Detect which cell encompasses the target text, then output its [X, Y] center coordinate. 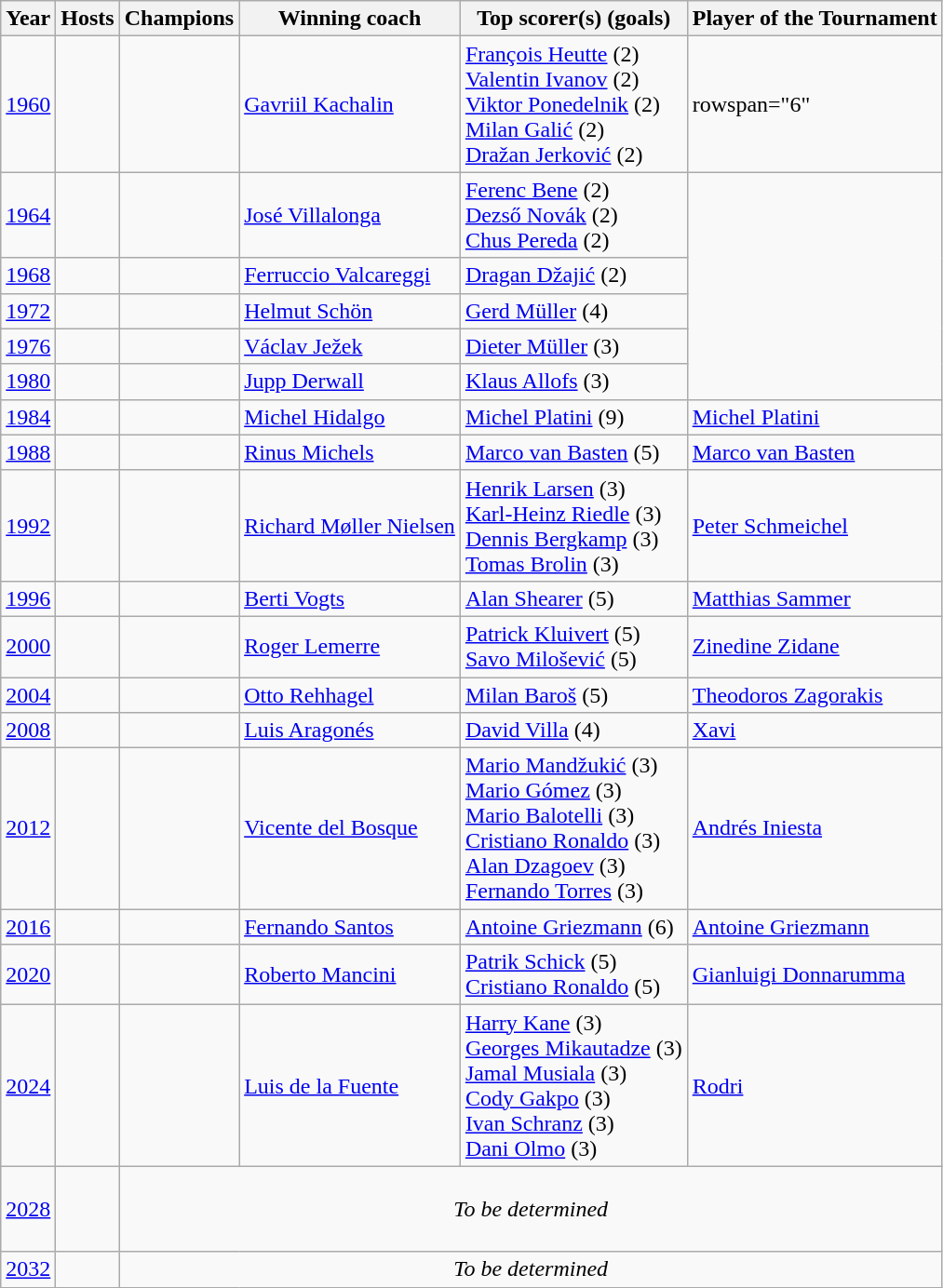
Michel Platini [815, 417]
Henrik Larsen (3) Karl-Heinz Riedle (3) Dennis Bergkamp (3) Tomas Brolin (3) [573, 525]
Marco van Basten (5) [573, 452]
Andrés Iniesta [815, 828]
Antoine Griezmann (6) [573, 927]
Otto Rehhagel [350, 695]
Patrick Kluivert (5) Savo Milošević (5) [573, 646]
Champions [179, 19]
Berti Vogts [350, 598]
Marco van Basten [815, 452]
Jupp Derwall [350, 382]
Richard Møller Nielsen [350, 525]
Helmut Schön [350, 311]
2020 [28, 975]
Harry Kane (3) Georges Mikautadze (3) Jamal Musiala (3) Cody Gakpo (3) Ivan Schranz (3) Dani Olmo (3) [573, 1085]
2032 [28, 1269]
Top scorer(s) (goals) [573, 19]
1996 [28, 598]
2004 [28, 695]
Theodoros Zagorakis [815, 695]
Winning coach [350, 19]
Dragan Džajić (2) [573, 275]
Peter Schmeichel [815, 525]
Gavriil Kachalin [350, 104]
Year [28, 19]
Antoine Griezmann [815, 927]
Luis de la Fuente [350, 1085]
Ferenc Bene (2) Dezső Novák (2) Chus Pereda (2) [573, 215]
Alan Shearer (5) [573, 598]
rowspan="6" [815, 104]
David Villa (4) [573, 731]
1976 [28, 346]
Rinus Michels [350, 452]
Michel Platini (9) [573, 417]
Patrik Schick (5) Cristiano Ronaldo (5) [573, 975]
François Heutte (2) Valentin Ivanov (2) Viktor Ponedelnik (2) Milan Galić (2) Dražan Jerković (2) [573, 104]
2000 [28, 646]
2028 [28, 1209]
Luis Aragonés [350, 731]
1964 [28, 215]
Fernando Santos [350, 927]
José Villalonga [350, 215]
Matthias Sammer [815, 598]
Rodri [815, 1085]
Klaus Allofs (3) [573, 382]
1980 [28, 382]
Player of the Tournament [815, 19]
Gerd Müller (4) [573, 311]
Roberto Mancini [350, 975]
Ferruccio Valcareggi [350, 275]
Gianluigi Donnarumma [815, 975]
Xavi [815, 731]
Václav Ježek [350, 346]
Michel Hidalgo [350, 417]
Mario Mandžukić (3) Mario Gómez (3) Mario Balotelli (3) Cristiano Ronaldo (3) Alan Dzagoev (3) Fernando Torres (3) [573, 828]
1968 [28, 275]
Dieter Müller (3) [573, 346]
Hosts [88, 19]
1984 [28, 417]
1988 [28, 452]
2012 [28, 828]
Vicente del Bosque [350, 828]
2024 [28, 1085]
1960 [28, 104]
1972 [28, 311]
1992 [28, 525]
Roger Lemerre [350, 646]
Milan Baroš (5) [573, 695]
2008 [28, 731]
2016 [28, 927]
Zinedine Zidane [815, 646]
